For the text-containing cell, return its midpoint in [X, Y] coordinate format. 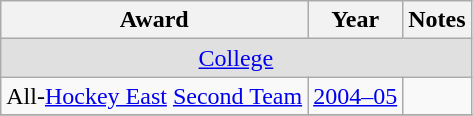
2004–05 [356, 96]
All-Hockey East Second Team [154, 96]
Year [356, 20]
Notes [437, 20]
Award [154, 20]
College [236, 58]
